Search for the cell housing the specified text and yield its [X, Y] center coordinate. 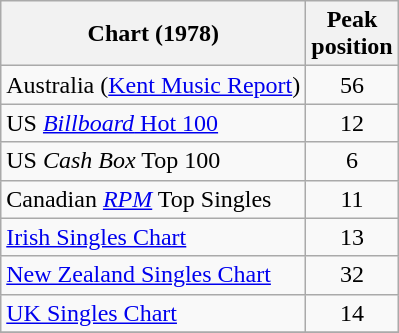
11 [352, 199]
13 [352, 237]
US Cash Box Top 100 [154, 161]
US Billboard Hot 100 [154, 123]
Peakposition [352, 34]
32 [352, 275]
12 [352, 123]
14 [352, 313]
Australia (Kent Music Report) [154, 85]
Canadian RPM Top Singles [154, 199]
New Zealand Singles Chart [154, 275]
56 [352, 85]
UK Singles Chart [154, 313]
6 [352, 161]
Irish Singles Chart [154, 237]
Chart (1978) [154, 34]
